Scan for the cell matching the given text and deliver its (X, Y) coordinate at center. 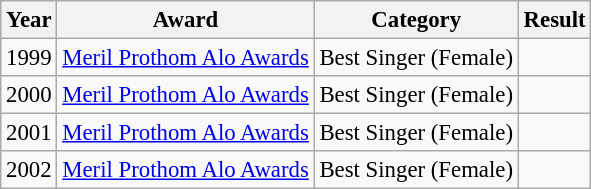
1999 (29, 58)
2002 (29, 170)
2000 (29, 95)
Category (416, 20)
Award (186, 20)
Year (29, 20)
2001 (29, 133)
Result (554, 20)
